Detect which cell encompasses the target text, then output its (x, y) center coordinate. 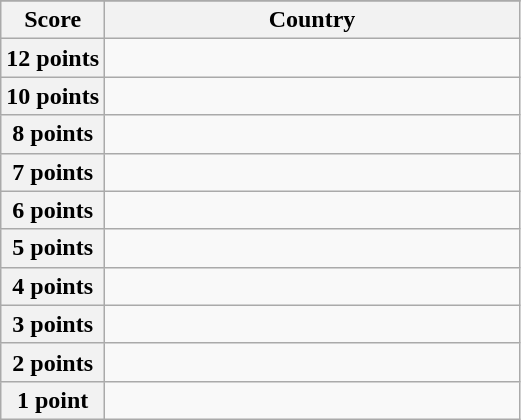
3 points (53, 324)
1 point (53, 400)
4 points (53, 286)
8 points (53, 134)
2 points (53, 362)
Country (312, 20)
6 points (53, 210)
7 points (53, 172)
12 points (53, 58)
5 points (53, 248)
Score (53, 20)
10 points (53, 96)
